Provide the (x, y) coordinate of the cell's center where the given text is located.  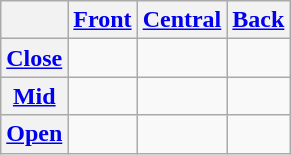
Back (258, 20)
Central (182, 20)
Close (34, 58)
Front (102, 20)
Mid (34, 96)
Open (34, 134)
